From the cell containing the given text, extract its center point as (x, y) coordinate. 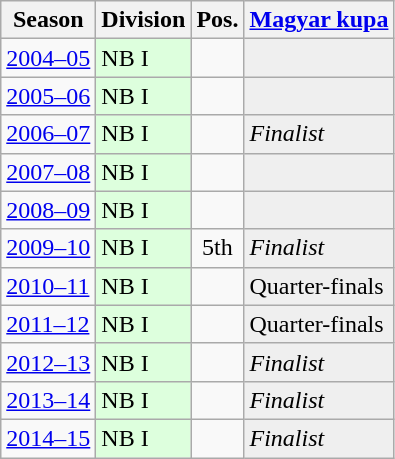
Pos. (218, 20)
2014–15 (48, 438)
2004–05 (48, 58)
2009–10 (48, 248)
2005–06 (48, 96)
2012–13 (48, 362)
2006–07 (48, 134)
2010–11 (48, 286)
Division (144, 20)
Magyar kupa (319, 20)
2013–14 (48, 400)
Season (48, 20)
2007–08 (48, 172)
5th (218, 248)
2011–12 (48, 324)
2008–09 (48, 210)
